Output the [X, Y] coordinate of the center of the cell containing the given text.  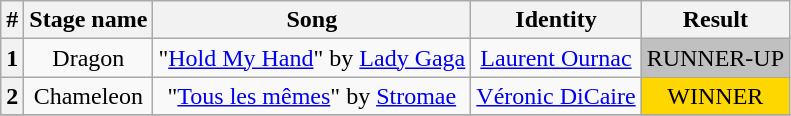
Laurent Ournac [556, 58]
2 [12, 96]
# [12, 20]
"Tous les mêmes" by Stromae [312, 96]
Identity [556, 20]
RUNNER-UP [715, 58]
Stage name [88, 20]
Dragon [88, 58]
WINNER [715, 96]
Song [312, 20]
Result [715, 20]
1 [12, 58]
"Hold My Hand" by Lady Gaga [312, 58]
Chameleon [88, 96]
Véronic DiCaire [556, 96]
